Find where the given text appears and provide that cell's center as (x, y) coordinate. 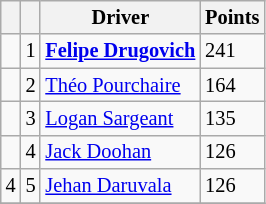
135 (232, 118)
Driver (120, 17)
241 (232, 51)
2 (31, 85)
Points (232, 17)
Jack Doohan (120, 152)
Théo Pourchaire (120, 85)
Logan Sargeant (120, 118)
5 (31, 186)
1 (31, 51)
164 (232, 85)
Felipe Drugovich (120, 51)
Jehan Daruvala (120, 186)
3 (31, 118)
